Scan for the cell matching the given text and deliver its (x, y) coordinate at center. 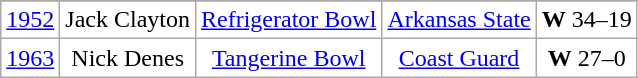
1963 (30, 58)
W 34–19 (586, 20)
1952 (30, 20)
Tangerine Bowl (289, 58)
W 27–0 (586, 58)
Refrigerator Bowl (289, 20)
Arkansas State (459, 20)
Coast Guard (459, 58)
Nick Denes (128, 58)
Jack Clayton (128, 20)
